Scan for the cell matching the given text and deliver its [X, Y] coordinate at center. 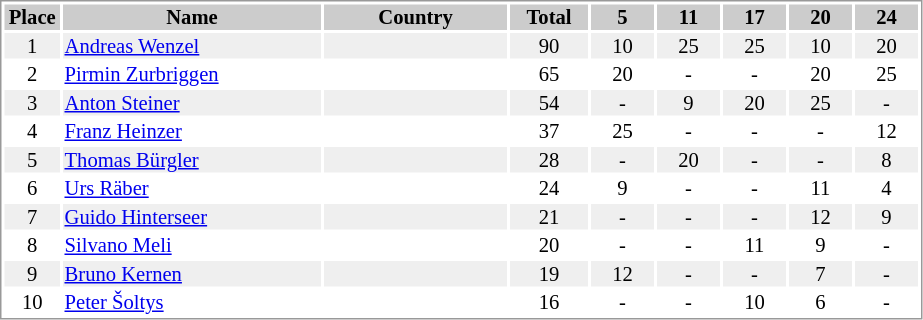
19 [549, 274]
90 [549, 46]
2 [32, 75]
Anton Steiner [192, 103]
Guido Hinterseer [192, 217]
21 [549, 217]
Silvano Meli [192, 245]
Franz Heinzer [192, 131]
65 [549, 75]
Name [192, 17]
Bruno Kernen [192, 274]
17 [754, 17]
Pirmin Zurbriggen [192, 75]
Andreas Wenzel [192, 46]
1 [32, 46]
37 [549, 131]
Total [549, 17]
Peter Šoltys [192, 303]
Country [416, 17]
Urs Räber [192, 189]
28 [549, 160]
Place [32, 17]
16 [549, 303]
54 [549, 103]
Thomas Bürgler [192, 160]
3 [32, 103]
